Locate the cell with the specified text and output its [X, Y] center coordinate. 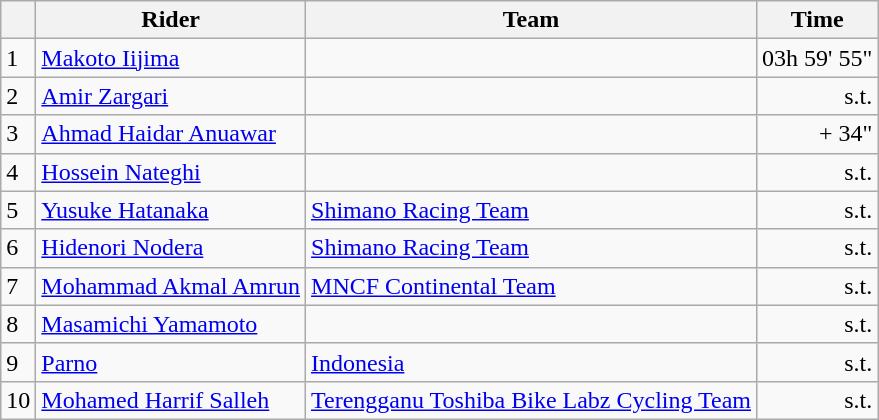
Yusuke Hatanaka [171, 210]
Mohammad Akmal Amrun [171, 286]
7 [18, 286]
Time [818, 20]
Hidenori Nodera [171, 248]
9 [18, 362]
10 [18, 400]
1 [18, 58]
+ 34" [818, 134]
Ahmad Haidar Anuawar [171, 134]
Parno [171, 362]
2 [18, 96]
Team [532, 20]
Masamichi Yamamoto [171, 324]
Rider [171, 20]
5 [18, 210]
6 [18, 248]
Terengganu Toshiba Bike Labz Cycling Team [532, 400]
MNCF Continental Team [532, 286]
3 [18, 134]
Amir Zargari [171, 96]
Mohamed Harrif Salleh [171, 400]
Indonesia [532, 362]
Makoto Iijima [171, 58]
8 [18, 324]
03h 59' 55" [818, 58]
Hossein Nateghi [171, 172]
4 [18, 172]
